Extract the (x, y) coordinate from the center of the cell holding the provided text.  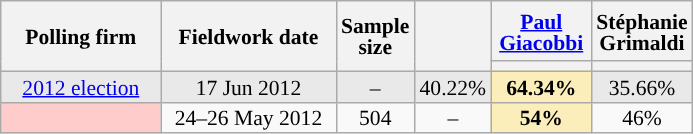
35.66% (642, 86)
Stéphanie Grimaldi (642, 31)
46% (642, 118)
64.34% (541, 86)
Polling firm (81, 36)
504 (375, 118)
Paul Giacobbi (541, 31)
40.22% (452, 86)
Fieldwork date (248, 36)
2012 election (81, 86)
24–26 May 2012 (248, 118)
17 Jun 2012 (248, 86)
Samplesize (375, 36)
54% (541, 118)
